Determine the (x, y) coordinate at the center of the cell enclosing the given text.  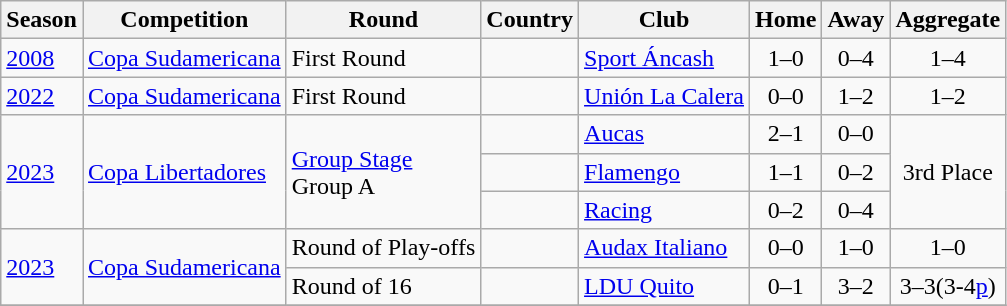
Club (664, 20)
Aggregate (948, 20)
Unión La Calera (664, 96)
0–1 (786, 286)
Competition (184, 20)
3rd Place (948, 172)
Season (42, 20)
Flamengo (664, 172)
Group StageGroup A (384, 172)
2008 (42, 58)
1–1 (786, 172)
3–3(3-4p) (948, 286)
LDU Quito (664, 286)
Round of Play-offs (384, 248)
Round (384, 20)
Audax Italiano (664, 248)
2022 (42, 96)
3–2 (856, 286)
Copa Libertadores (184, 172)
1–4 (948, 58)
Home (786, 20)
2–1 (786, 134)
Away (856, 20)
Aucas (664, 134)
Sport Áncash (664, 58)
Country (530, 20)
Racing (664, 210)
Round of 16 (384, 286)
